Identify which cell holds the provided text, then report its [X, Y] central coordinate. 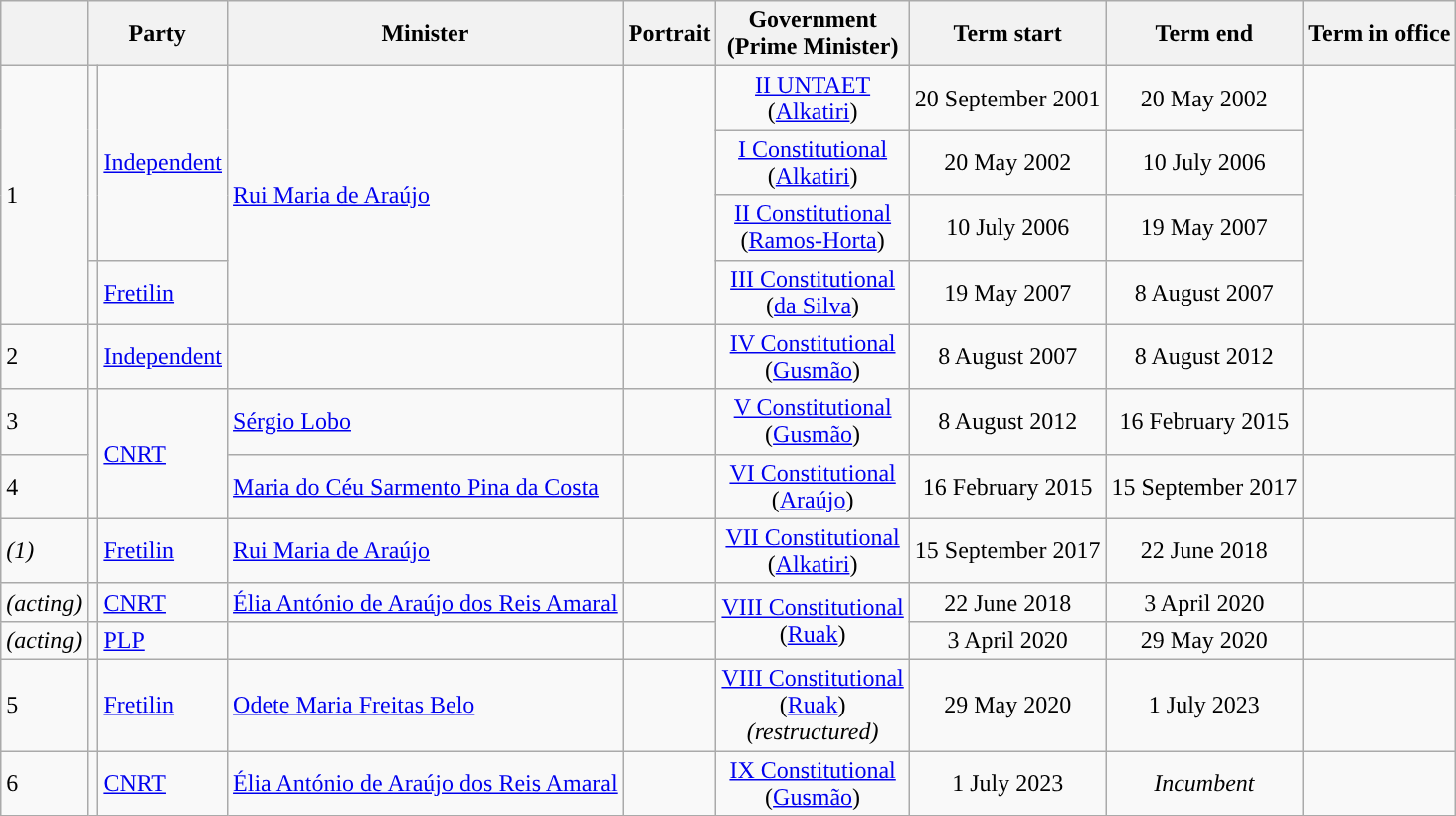
Term start [1007, 34]
Government(Prime Minister) [813, 34]
II Constitutional(Ramos-Horta) [813, 227]
VIII Constitutional(Ruak) [813, 621]
IV Constitutional(Gusmão) [813, 356]
Minister [426, 34]
Party [157, 34]
Odete Maria Freitas Belo [426, 705]
II UNTAET(Alkatiri) [813, 98]
Portrait [669, 34]
VII Constitutional(Alkatiri) [813, 551]
3 [44, 422]
4 [44, 486]
I Constitutional(Alkatiri) [813, 163]
(1) [44, 551]
PLP [163, 640]
Term end [1204, 34]
2 [44, 356]
Incumbent [1204, 782]
III Constitutional(da Silva) [813, 293]
Term in office [1379, 34]
1 [44, 195]
5 [44, 705]
Sérgio Lobo [426, 422]
VIII Constitutional(Ruak)(restructured) [813, 705]
6 [44, 782]
IX Constitutional(Gusmão) [813, 782]
V Constitutional(Gusmão) [813, 422]
20 September 2001 [1007, 98]
Maria do Céu Sarmento Pina da Costa [426, 486]
VI Constitutional(Araújo) [813, 486]
